For the text-containing cell, return its midpoint in (x, y) coordinate format. 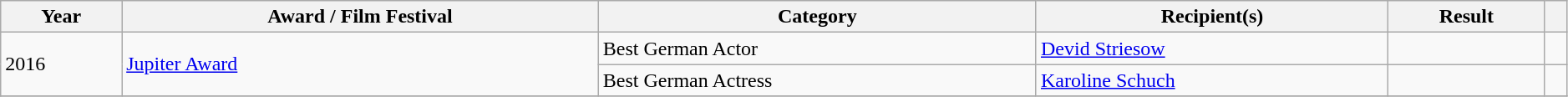
Year (62, 17)
Best German Actor (817, 48)
Recipient(s) (1211, 17)
Devid Striesow (1211, 48)
Result (1467, 17)
Jupiter Award (361, 64)
Karoline Schuch (1211, 80)
Best German Actress (817, 80)
2016 (62, 64)
Award / Film Festival (361, 17)
Category (817, 17)
